Detect which cell encompasses the target text, then output its [X, Y] center coordinate. 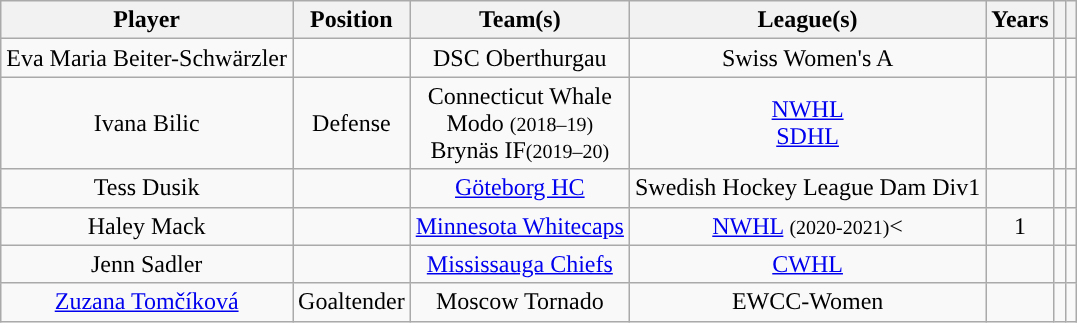
Position [352, 20]
Team(s) [520, 20]
Player [147, 20]
Moscow Tornado [520, 302]
Mississauga Chiefs [520, 264]
EWCC-Women [807, 302]
Zuzana Tomčíková [147, 302]
DSC Oberthurgau [520, 58]
League(s) [807, 20]
NWHL (2020-2021)< [807, 226]
1 [1020, 226]
Connecticut WhaleModo (2018–19)Brynäs IF(2019–20) [520, 123]
Göteborg HC [520, 188]
Jenn Sadler [147, 264]
Swedish Hockey League Dam Div1 [807, 188]
Years [1020, 20]
Eva Maria Beiter-Schwärzler [147, 58]
Ivana Bilic [147, 123]
Swiss Women's A [807, 58]
Tess Dusik [147, 188]
Goaltender [352, 302]
Defense [352, 123]
CWHL [807, 264]
Minnesota Whitecaps [520, 226]
NWHL SDHL [807, 123]
Haley Mack [147, 226]
